Detect which cell encompasses the target text, then output its [X, Y] center coordinate. 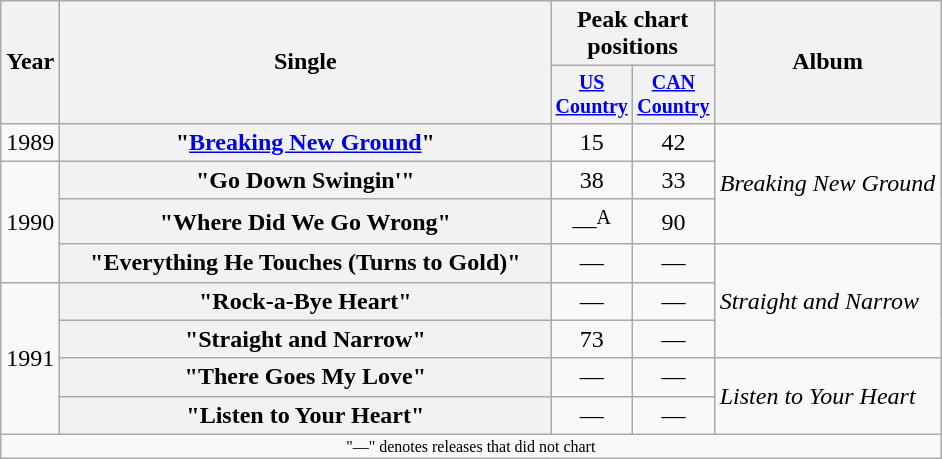
42 [674, 142]
"Where Did We Go Wrong" [306, 222]
"Go Down Swingin'" [306, 180]
"Listen to Your Heart" [306, 415]
1990 [30, 222]
"There Goes My Love" [306, 377]
Album [828, 62]
CAN Country [674, 94]
33 [674, 180]
1989 [30, 142]
US Country [592, 94]
Breaking New Ground [828, 184]
90 [674, 222]
73 [592, 339]
Single [306, 62]
Peak chartpositions [632, 34]
"Breaking New Ground" [306, 142]
Year [30, 62]
1991 [30, 358]
Straight and Narrow [828, 301]
"Straight and Narrow" [306, 339]
Listen to Your Heart [828, 396]
—A [592, 222]
38 [592, 180]
"—" denotes releases that did not chart [471, 446]
"Rock-a-Bye Heart" [306, 301]
"Everything He Touches (Turns to Gold)" [306, 263]
15 [592, 142]
